Scan for the cell matching the given text and deliver its (X, Y) coordinate at center. 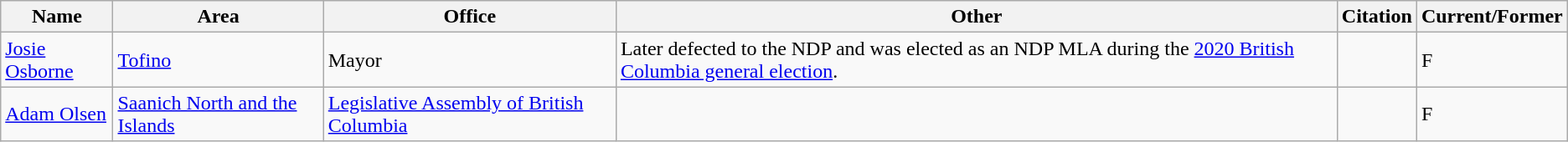
Name (57, 17)
Other (977, 17)
Tofino (218, 60)
Current/Former (1492, 17)
Josie Osborne (57, 60)
Legislative Assembly of British Columbia (469, 114)
Office (469, 17)
Mayor (469, 60)
Saanich North and the Islands (218, 114)
Area (218, 17)
Adam Olsen (57, 114)
Citation (1377, 17)
Later defected to the NDP and was elected as an NDP MLA during the 2020 British Columbia general election. (977, 60)
